Return (X, Y) of the center of cell containing provided text 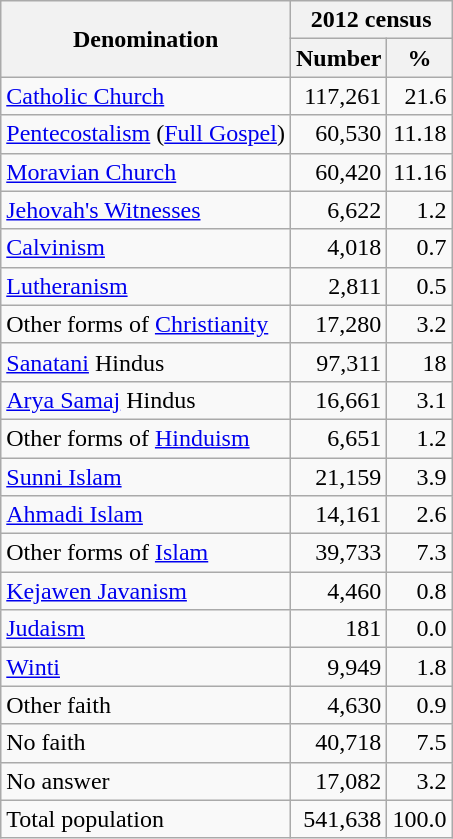
6,651 (338, 438)
100.0 (420, 819)
Catholic Church (146, 96)
97,311 (338, 362)
0.0 (420, 629)
11.18 (420, 134)
7.3 (420, 553)
60,420 (338, 172)
% (420, 58)
6,622 (338, 210)
Lutheranism (146, 286)
3.1 (420, 400)
Denomination (146, 39)
4,630 (338, 705)
21.6 (420, 96)
Arya Samaj Hindus (146, 400)
0.5 (420, 286)
No answer (146, 781)
No faith (146, 743)
4,018 (338, 248)
Moravian Church (146, 172)
17,280 (338, 324)
9,949 (338, 667)
0.8 (420, 591)
Jehovah's Witnesses (146, 210)
39,733 (338, 553)
2,811 (338, 286)
Sanatani Hindus (146, 362)
Calvinism (146, 248)
Other forms of Hinduism (146, 438)
Kejawen Javanism (146, 591)
16,661 (338, 400)
Winti (146, 667)
18 (420, 362)
Other faith (146, 705)
Judaism (146, 629)
2012 census (370, 20)
Sunni Islam (146, 477)
Other forms of Islam (146, 553)
181 (338, 629)
40,718 (338, 743)
0.7 (420, 248)
17,082 (338, 781)
Total population (146, 819)
21,159 (338, 477)
2.6 (420, 515)
60,530 (338, 134)
1.8 (420, 667)
11.16 (420, 172)
541,638 (338, 819)
Pentecostalism (Full Gospel) (146, 134)
4,460 (338, 591)
14,161 (338, 515)
7.5 (420, 743)
0.9 (420, 705)
3.9 (420, 477)
117,261 (338, 96)
Number (338, 58)
Ahmadi Islam (146, 515)
Other forms of Christianity (146, 324)
